Capture the cell that displays the provided text and extract its [x, y] central coordinate. 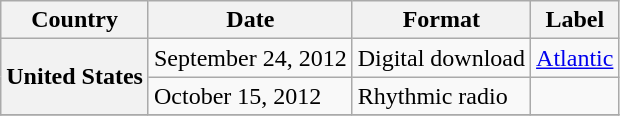
Format [441, 20]
Digital download [441, 58]
United States [75, 77]
Country [75, 20]
October 15, 2012 [250, 96]
Label [575, 20]
Rhythmic radio [441, 96]
Date [250, 20]
September 24, 2012 [250, 58]
Atlantic [575, 58]
